Identify which cell holds the provided text, then report its [x, y] central coordinate. 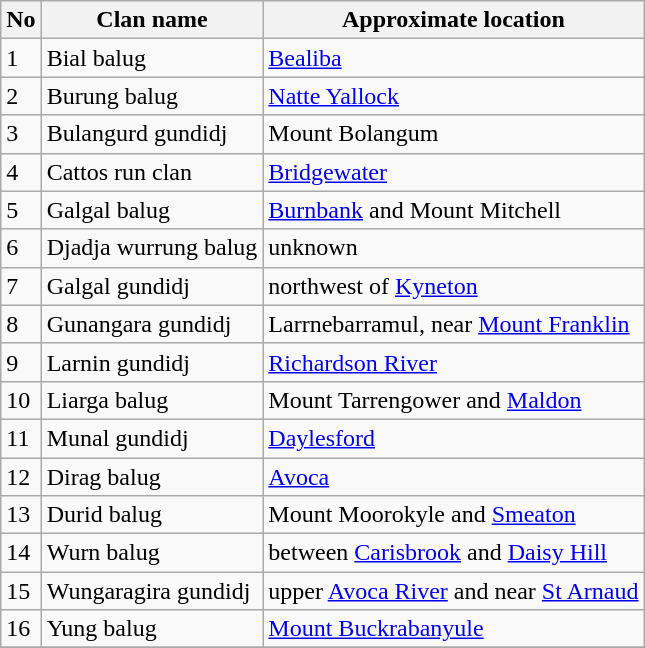
13 [21, 515]
10 [21, 400]
5 [21, 210]
Wurn balug [152, 553]
Larnin gundidj [152, 362]
3 [21, 134]
Galgal balug [152, 210]
1 [21, 58]
15 [21, 591]
Bial balug [152, 58]
Bulangurd gundidj [152, 134]
Durid balug [152, 515]
Mount Tarrengower and Maldon [454, 400]
Munal gundidj [152, 438]
Approximate location [454, 20]
Avoca [454, 477]
Richardson River [454, 362]
northwest of Kyneton [454, 286]
Bridgewater [454, 172]
No [21, 20]
Burung balug [152, 96]
7 [21, 286]
11 [21, 438]
8 [21, 324]
Galgal gundidj [152, 286]
4 [21, 172]
Wungaragira gundidj [152, 591]
Mount Bolangum [454, 134]
Cattos run clan [152, 172]
Mount Buckrabanyule [454, 629]
Clan name [152, 20]
6 [21, 248]
Daylesford [454, 438]
2 [21, 96]
Larrnebarramul, near Mount Franklin [454, 324]
Mount Moorokyle and Smeaton [454, 515]
between Carisbrook and Daisy Hill [454, 553]
Liarga balug [152, 400]
9 [21, 362]
Yung balug [152, 629]
unknown [454, 248]
Dirag balug [152, 477]
Natte Yallock [454, 96]
Burnbank and Mount Mitchell [454, 210]
16 [21, 629]
Bealiba [454, 58]
Djadja wurrung balug [152, 248]
upper Avoca River and near St Arnaud [454, 591]
Gunangara gundidj [152, 324]
14 [21, 553]
12 [21, 477]
